Output the (X, Y) coordinate of the center of the cell containing the given text.  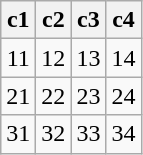
12 (54, 58)
31 (18, 134)
c2 (54, 20)
c4 (124, 20)
c1 (18, 20)
32 (54, 134)
14 (124, 58)
11 (18, 58)
13 (88, 58)
21 (18, 96)
23 (88, 96)
24 (124, 96)
22 (54, 96)
34 (124, 134)
33 (88, 134)
c3 (88, 20)
